Identify which cell holds the provided text, then report its (X, Y) central coordinate. 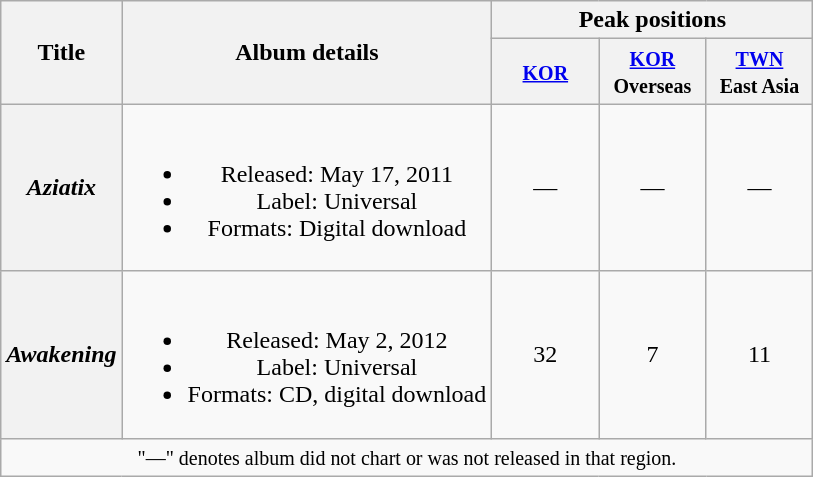
KOROverseas (652, 72)
KOR (546, 72)
11 (760, 354)
"—" denotes album did not chart or was not released in that region. (407, 457)
Peak positions (652, 20)
Released: May 2, 2012Label: UniversalFormats: CD, digital download (307, 354)
7 (652, 354)
TWNEast Asia (760, 72)
Released: May 17, 2011Label: UniversalFormats: Digital download (307, 188)
Album details (307, 52)
Aziatix (62, 188)
32 (546, 354)
Title (62, 52)
Awakening (62, 354)
